Extract the [X, Y] coordinate from the center of the cell holding the provided text.  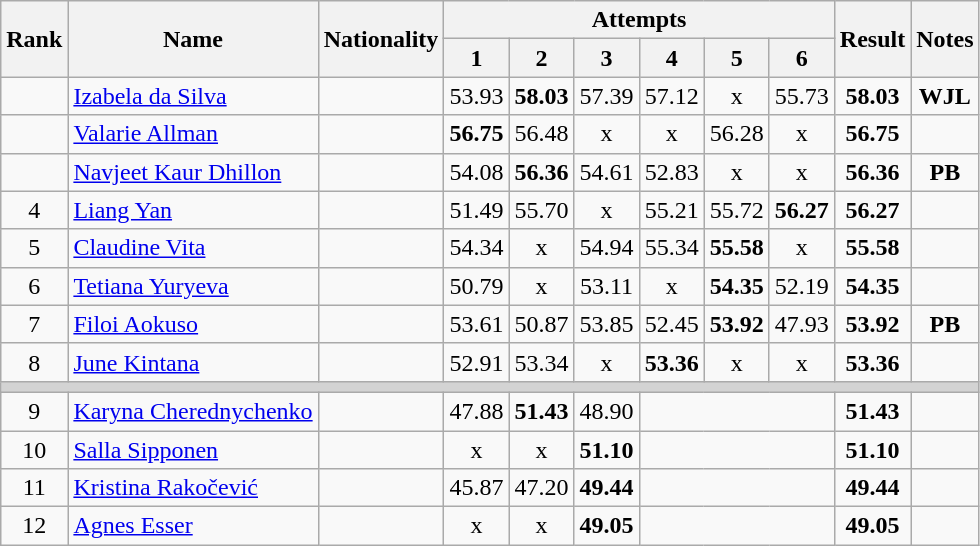
1 [476, 58]
48.90 [606, 411]
52.45 [672, 324]
55.34 [672, 248]
8 [34, 362]
Valarie Allman [193, 134]
56.28 [736, 134]
47.88 [476, 411]
47.20 [542, 488]
52.83 [672, 172]
52.91 [476, 362]
53.61 [476, 324]
54.08 [476, 172]
54.61 [606, 172]
54.94 [606, 248]
54.34 [476, 248]
June Kintana [193, 362]
Claudine Vita [193, 248]
51.49 [476, 210]
12 [34, 526]
55.72 [736, 210]
45.87 [476, 488]
55.73 [802, 96]
50.87 [542, 324]
11 [34, 488]
Izabela da Silva [193, 96]
Nationality [381, 39]
9 [34, 411]
Liang Yan [193, 210]
3 [606, 58]
Filoi Aokuso [193, 324]
53.93 [476, 96]
Result [872, 39]
53.34 [542, 362]
55.21 [672, 210]
53.85 [606, 324]
7 [34, 324]
53.11 [606, 286]
Rank [34, 39]
Notes [945, 39]
2 [542, 58]
Attempts [639, 20]
WJL [945, 96]
57.12 [672, 96]
57.39 [606, 96]
47.93 [802, 324]
Tetiana Yuryeva [193, 286]
50.79 [476, 286]
56.48 [542, 134]
Kristina Rakočević [193, 488]
55.70 [542, 210]
52.19 [802, 286]
10 [34, 449]
Salla Sipponen [193, 449]
Name [193, 39]
Karyna Cherednychenko [193, 411]
Agnes Esser [193, 526]
Navjeet Kaur Dhillon [193, 172]
